Search for the cell housing the specified text and yield its (X, Y) center coordinate. 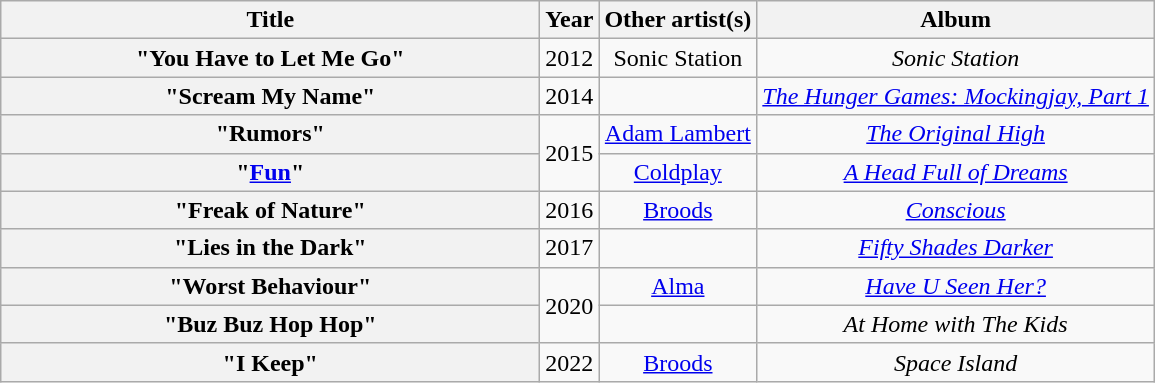
Coldplay (678, 172)
Have U Seen Her? (956, 286)
Album (956, 20)
"Scream My Name" (270, 96)
The Hunger Games: Mockingjay, Part 1 (956, 96)
"Freak of Nature" (270, 210)
2022 (570, 362)
Alma (678, 286)
Title (270, 20)
Conscious (956, 210)
2015 (570, 153)
Adam Lambert (678, 134)
"Lies in the Dark" (270, 248)
Other artist(s) (678, 20)
2017 (570, 248)
2020 (570, 305)
"Worst Behaviour" (270, 286)
A Head Full of Dreams (956, 172)
At Home with The Kids (956, 324)
2014 (570, 96)
The Original High (956, 134)
Space Island (956, 362)
"Fun" (270, 172)
2012 (570, 58)
2016 (570, 210)
"I Keep" (270, 362)
Fifty Shades Darker (956, 248)
"You Have to Let Me Go" (270, 58)
"Rumors" (270, 134)
"Buz Buz Hop Hop" (270, 324)
Year (570, 20)
